Search for the cell housing the specified text and yield its [x, y] center coordinate. 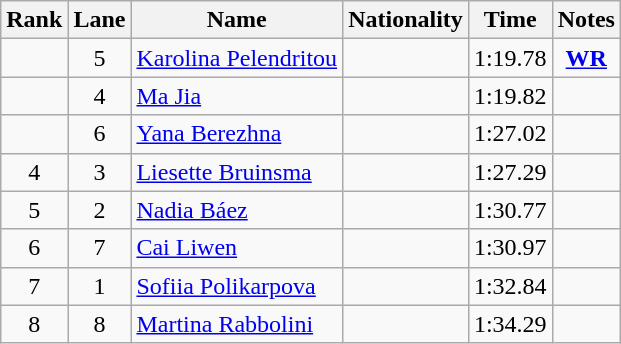
1:27.02 [510, 134]
Time [510, 20]
Name [237, 20]
1:30.97 [510, 248]
1:30.77 [510, 210]
Liesette Bruinsma [237, 172]
1:34.29 [510, 324]
Cai Liwen [237, 248]
1:32.84 [510, 286]
1:27.29 [510, 172]
3 [100, 172]
Nationality [406, 20]
Yana Berezhna [237, 134]
WR [586, 58]
1 [100, 286]
1:19.78 [510, 58]
Karolina Pelendritou [237, 58]
Nadia Báez [237, 210]
Martina Rabbolini [237, 324]
Sofiia Polikarpova [237, 286]
Ma Jia [237, 96]
Rank [34, 20]
2 [100, 210]
Lane [100, 20]
Notes [586, 20]
1:19.82 [510, 96]
